Pinpoint the cell where the given text exists, returning its [x, y] midpoint coordinate. 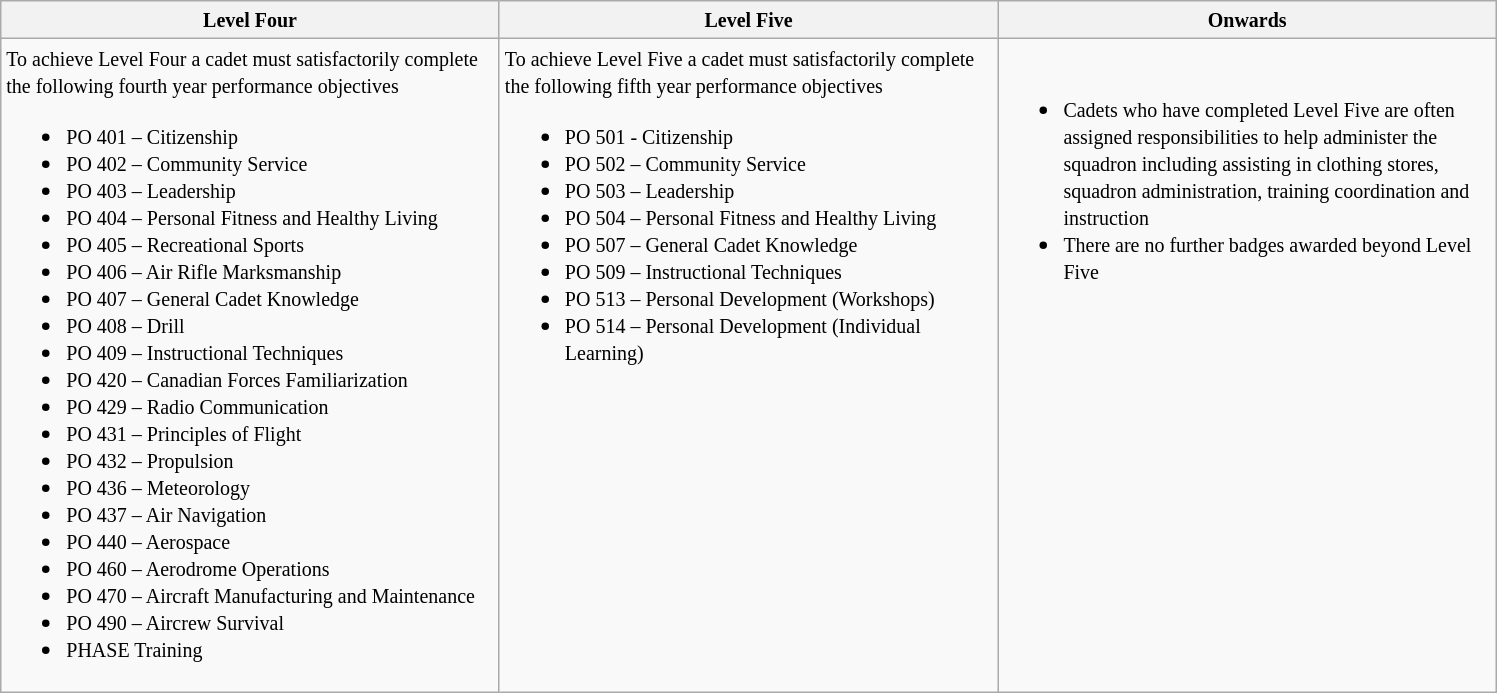
Onwards [1248, 20]
Level Four [250, 20]
Level Five [748, 20]
